For the text-containing cell, return its midpoint in [x, y] coordinate format. 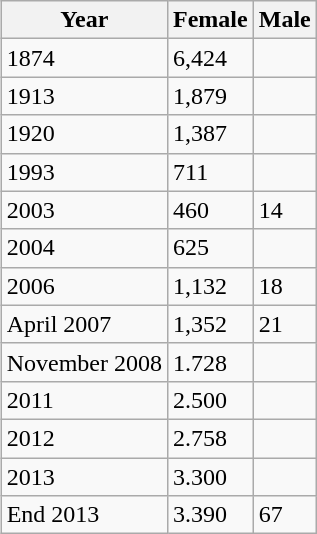
2006 [84, 286]
2.500 [211, 400]
2013 [84, 477]
2.758 [211, 438]
2012 [84, 438]
18 [284, 286]
1,132 [211, 286]
67 [284, 515]
2003 [84, 210]
1,879 [211, 96]
End 2013 [84, 515]
1913 [84, 96]
April 2007 [84, 324]
1920 [84, 134]
14 [284, 210]
1,387 [211, 134]
3.300 [211, 477]
3.390 [211, 515]
1874 [84, 58]
6,424 [211, 58]
1,352 [211, 324]
711 [211, 172]
Male [284, 20]
Female [211, 20]
November 2008 [84, 362]
2011 [84, 400]
2004 [84, 248]
1.728 [211, 362]
625 [211, 248]
1993 [84, 172]
21 [284, 324]
Year [84, 20]
460 [211, 210]
